Return [x, y] of the center of cell containing provided text 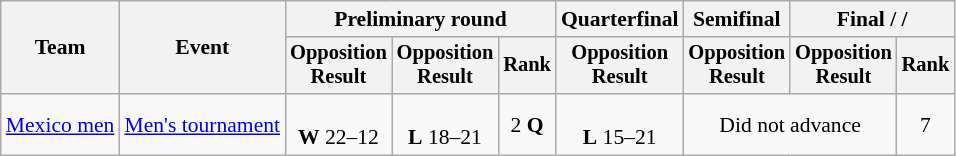
Preliminary round [420, 19]
Quarterfinal [620, 19]
L 15–21 [620, 124]
2 Q [527, 124]
Men's tournament [202, 124]
Final / / [872, 19]
Event [202, 48]
L 18–21 [446, 124]
Mexico men [60, 124]
Semifinal [738, 19]
Team [60, 48]
Did not advance [790, 124]
W 22–12 [338, 124]
7 [926, 124]
